Extract the (x, y) coordinate from the center of the cell holding the provided text.  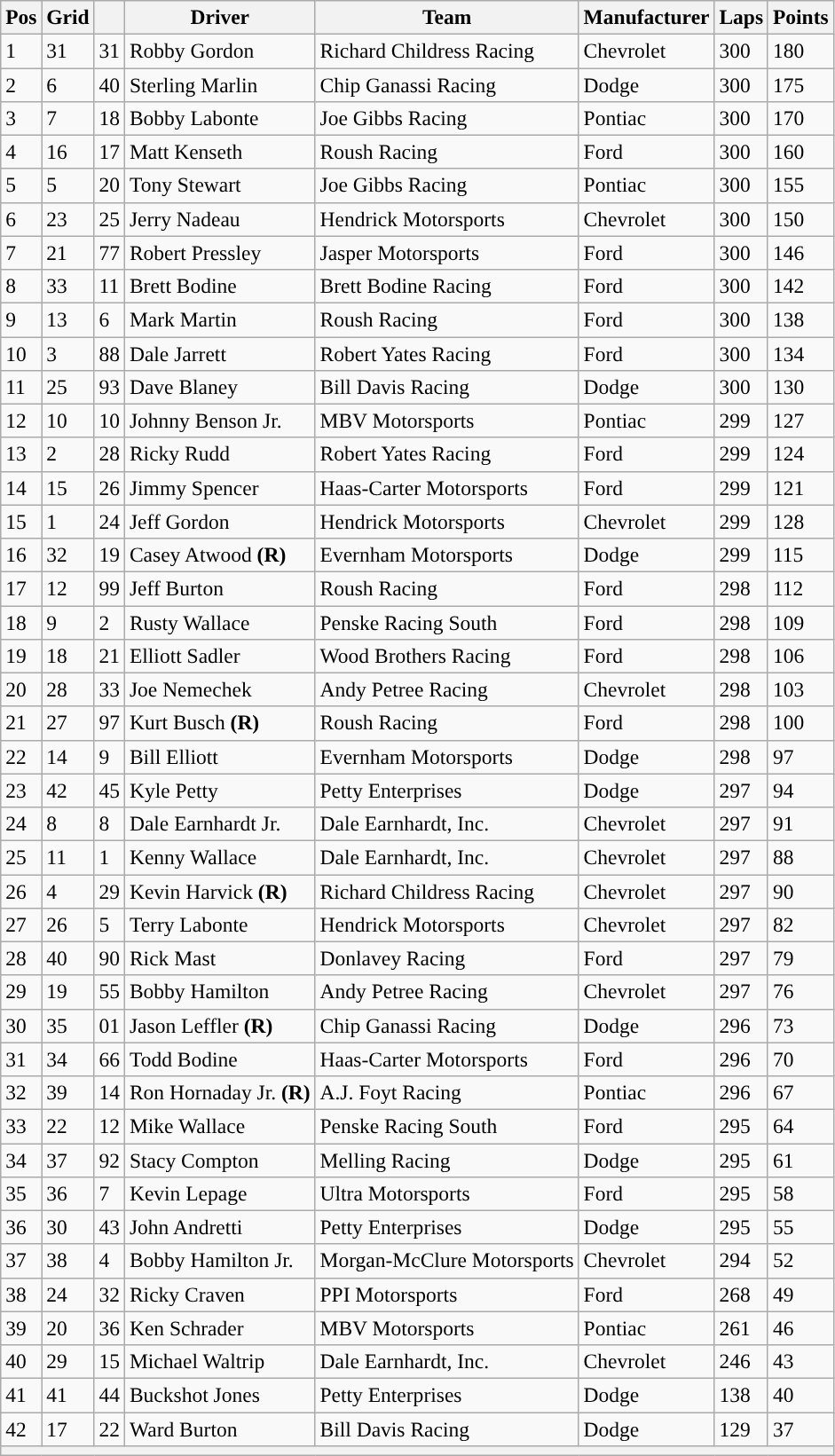
Sterling Marlin (220, 84)
268 (742, 1295)
Driver (220, 17)
Laps (742, 17)
Bill Elliott (220, 757)
Kevin Lepage (220, 1193)
Brett Bodine Racing (447, 286)
Kenny Wallace (220, 857)
Kurt Busch (R) (220, 723)
106 (800, 656)
PPI Motorsports (447, 1295)
77 (109, 253)
130 (800, 387)
155 (800, 185)
Elliott Sadler (220, 656)
John Andretti (220, 1227)
Stacy Compton (220, 1160)
Jeff Gordon (220, 522)
66 (109, 1059)
Ricky Craven (220, 1295)
76 (800, 992)
Ken Schrader (220, 1328)
142 (800, 286)
Wood Brothers Racing (447, 656)
Jasper Motorsports (447, 253)
44 (109, 1395)
Casey Atwood (R) (220, 555)
Dale Earnhardt Jr. (220, 823)
129 (742, 1428)
Bobby Hamilton (220, 992)
Mike Wallace (220, 1126)
294 (742, 1261)
Johnny Benson Jr. (220, 421)
150 (800, 219)
Dave Blaney (220, 387)
Pos (21, 17)
146 (800, 253)
Morgan-McClure Motorsports (447, 1261)
Brett Bodine (220, 286)
Points (800, 17)
58 (800, 1193)
Ricky Rudd (220, 454)
Tony Stewart (220, 185)
Robert Pressley (220, 253)
Dale Jarrett (220, 353)
52 (800, 1261)
Team (447, 17)
Grid (67, 17)
100 (800, 723)
103 (800, 689)
67 (800, 1092)
70 (800, 1059)
Robby Gordon (220, 51)
Joe Nemechek (220, 689)
01 (109, 1026)
121 (800, 488)
73 (800, 1026)
Ward Burton (220, 1428)
Terry Labonte (220, 925)
61 (800, 1160)
Ron Hornaday Jr. (R) (220, 1092)
134 (800, 353)
Donlavey Racing (447, 958)
Jason Leffler (R) (220, 1026)
Manufacturer (646, 17)
Bobby Labonte (220, 118)
49 (800, 1295)
261 (742, 1328)
91 (800, 823)
Bobby Hamilton Jr. (220, 1261)
Matt Kenseth (220, 152)
45 (109, 791)
124 (800, 454)
160 (800, 152)
Michael Waltrip (220, 1361)
99 (109, 588)
Jeff Burton (220, 588)
Ultra Motorsports (447, 1193)
127 (800, 421)
170 (800, 118)
246 (742, 1361)
64 (800, 1126)
Buckshot Jones (220, 1395)
112 (800, 588)
94 (800, 791)
Todd Bodine (220, 1059)
Jerry Nadeau (220, 219)
Melling Racing (447, 1160)
Mark Martin (220, 319)
128 (800, 522)
46 (800, 1328)
Jimmy Spencer (220, 488)
115 (800, 555)
82 (800, 925)
109 (800, 622)
Rick Mast (220, 958)
A.J. Foyt Racing (447, 1092)
175 (800, 84)
Kyle Petty (220, 791)
92 (109, 1160)
79 (800, 958)
Kevin Harvick (R) (220, 891)
Rusty Wallace (220, 622)
93 (109, 387)
180 (800, 51)
